Extract the (X, Y) coordinate from the center of the cell holding the provided text.  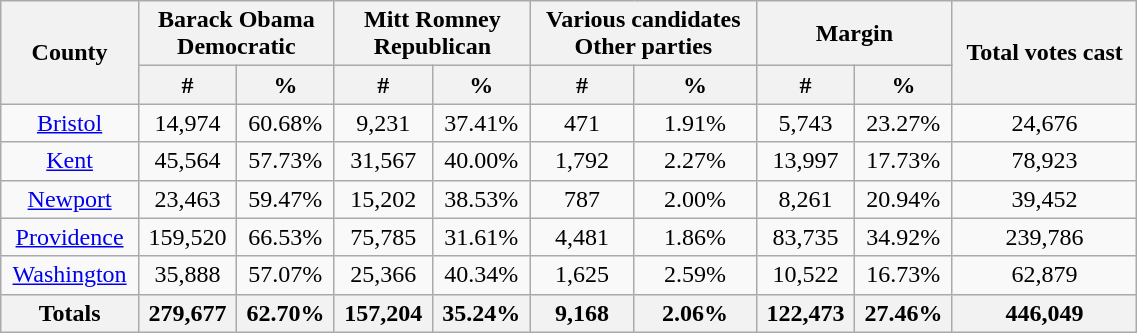
83,735 (805, 237)
40.00% (481, 161)
24,676 (1044, 123)
17.73% (903, 161)
Total votes cast (1044, 52)
10,522 (805, 275)
16.73% (903, 275)
County (70, 52)
39,452 (1044, 199)
31,567 (383, 161)
471 (582, 123)
Providence (70, 237)
13,997 (805, 161)
1.91% (696, 123)
Washington (70, 275)
15,202 (383, 199)
35,888 (187, 275)
60.68% (285, 123)
25,366 (383, 275)
279,677 (187, 313)
1,792 (582, 161)
Various candidatesOther parties (643, 34)
62.70% (285, 313)
57.73% (285, 161)
1.86% (696, 237)
2.27% (696, 161)
9,231 (383, 123)
2.06% (696, 313)
Newport (70, 199)
1,625 (582, 275)
5,743 (805, 123)
9,168 (582, 313)
2.00% (696, 199)
157,204 (383, 313)
37.41% (481, 123)
Kent (70, 161)
20.94% (903, 199)
57.07% (285, 275)
34.92% (903, 237)
40.34% (481, 275)
62,879 (1044, 275)
Barack ObamaDemocratic (236, 34)
4,481 (582, 237)
Totals (70, 313)
14,974 (187, 123)
787 (582, 199)
446,049 (1044, 313)
239,786 (1044, 237)
45,564 (187, 161)
38.53% (481, 199)
78,923 (1044, 161)
27.46% (903, 313)
Margin (854, 34)
122,473 (805, 313)
59.47% (285, 199)
2.59% (696, 275)
159,520 (187, 237)
31.61% (481, 237)
23.27% (903, 123)
75,785 (383, 237)
35.24% (481, 313)
66.53% (285, 237)
8,261 (805, 199)
Mitt RomneyRepublican (432, 34)
Bristol (70, 123)
23,463 (187, 199)
